Find where the given text appears and provide that cell's center as (X, Y) coordinate. 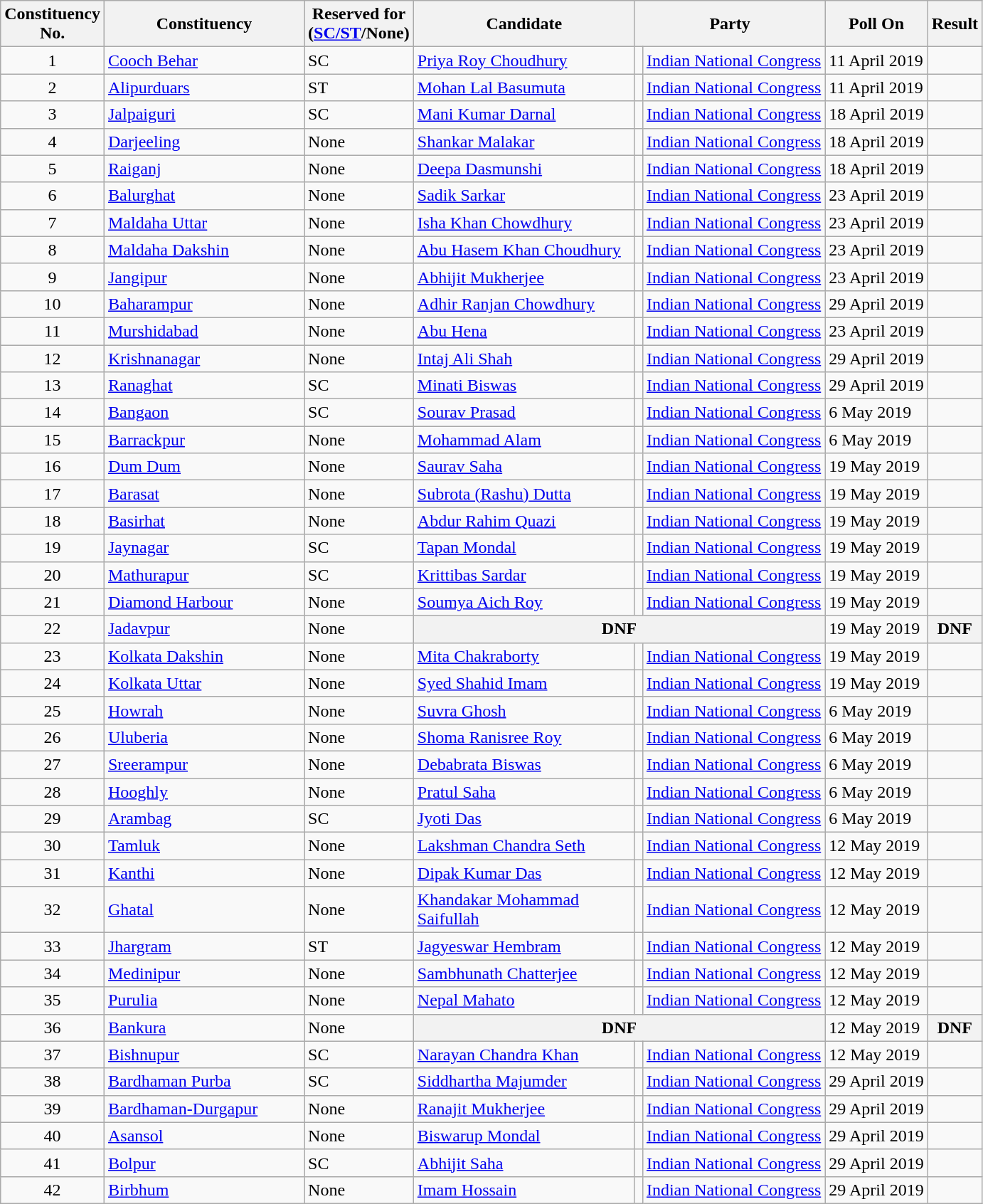
Balurghat (203, 196)
Narayan Chandra Khan (524, 1055)
Sreerampur (203, 764)
31 (53, 873)
Baharampur (203, 304)
Reserved for(SC/ST/None) (359, 24)
Medinipur (203, 973)
10 (53, 304)
24 (53, 683)
Kanthi (203, 873)
Jangipur (203, 277)
Subrota (Rashu) Dutta (524, 494)
30 (53, 846)
Intaj Ali Shah (524, 358)
8 (53, 250)
Nepal Mahato (524, 1000)
11 (53, 331)
Debabrata Biswas (524, 764)
Deepa Dasmunshi (524, 169)
Abdur Rahim Quazi (524, 521)
37 (53, 1055)
Ghatal (203, 909)
41 (53, 1163)
Murshidabad (203, 331)
Suvra Ghosh (524, 710)
Birbhum (203, 1190)
Candidate (524, 24)
Jyoti Das (524, 819)
16 (53, 467)
Ranajit Mukherjee (524, 1109)
Abhijit Saha (524, 1163)
Shankar Malakar (524, 142)
25 (53, 710)
Jalpaiguri (203, 115)
22 (53, 629)
Barasat (203, 494)
Abu Hena (524, 331)
Pratul Saha (524, 792)
Arambag (203, 819)
Bankura (203, 1028)
Imam Hossain (524, 1190)
34 (53, 973)
4 (53, 142)
Abhijit Mukherjee (524, 277)
Biswarup Mondal (524, 1136)
Kolkata Uttar (203, 683)
29 (53, 819)
Abu Hasem Khan Choudhury (524, 250)
Dipak Kumar Das (524, 873)
Jaynagar (203, 548)
Bangaon (203, 413)
Cooch Behar (203, 60)
Mani Kumar Darnal (524, 115)
Shoma Ranisree Roy (524, 737)
Bishnupur (203, 1055)
Alipurduars (203, 88)
26 (53, 737)
Sambhunath Chatterjee (524, 973)
Darjeeling (203, 142)
Howrah (203, 710)
18 (53, 521)
Priya Roy Choudhury (524, 60)
38 (53, 1082)
Maldaha Uttar (203, 223)
14 (53, 413)
Lakshman Chandra Seth (524, 846)
23 (53, 656)
21 (53, 602)
Krishnanagar (203, 358)
20 (53, 575)
Uluberia (203, 737)
12 (53, 358)
Isha Khan Chowdhury (524, 223)
15 (53, 440)
6 (53, 196)
Barrackpur (203, 440)
Jhargram (203, 946)
Krittibas Sardar (524, 575)
Bardhaman-Durgapur (203, 1109)
Siddhartha Majumder (524, 1082)
Constituency No. (53, 24)
Constituency (203, 24)
Tamluk (203, 846)
Raiganj (203, 169)
Mita Chakraborty (524, 656)
Adhir Ranjan Chowdhury (524, 304)
Basirhat (203, 521)
19 (53, 548)
Dum Dum (203, 467)
Kolkata Dakshin (203, 656)
Hooghly (203, 792)
Sadik Sarkar (524, 196)
Tapan Mondal (524, 548)
39 (53, 1109)
9 (53, 277)
35 (53, 1000)
Mohammad Alam (524, 440)
36 (53, 1028)
13 (53, 386)
28 (53, 792)
33 (53, 946)
Khandakar Mohammad Saifullah (524, 909)
27 (53, 764)
Saurav Saha (524, 467)
5 (53, 169)
3 (53, 115)
Poll On (876, 24)
42 (53, 1190)
Diamond Harbour (203, 602)
Mohan Lal Basumuta (524, 88)
Bardhaman Purba (203, 1082)
40 (53, 1136)
32 (53, 909)
Jagyeswar Hembram (524, 946)
Minati Biswas (524, 386)
Maldaha Dakshin (203, 250)
Sourav Prasad (524, 413)
Party (730, 24)
Bolpur (203, 1163)
Syed Shahid Imam (524, 683)
Asansol (203, 1136)
17 (53, 494)
7 (53, 223)
Jadavpur (203, 629)
1 (53, 60)
2 (53, 88)
Soumya Aich Roy (524, 602)
Ranaghat (203, 386)
Purulia (203, 1000)
Result (955, 24)
Mathurapur (203, 575)
